Determine the [X, Y] coordinate at the center of the cell enclosing the given text.  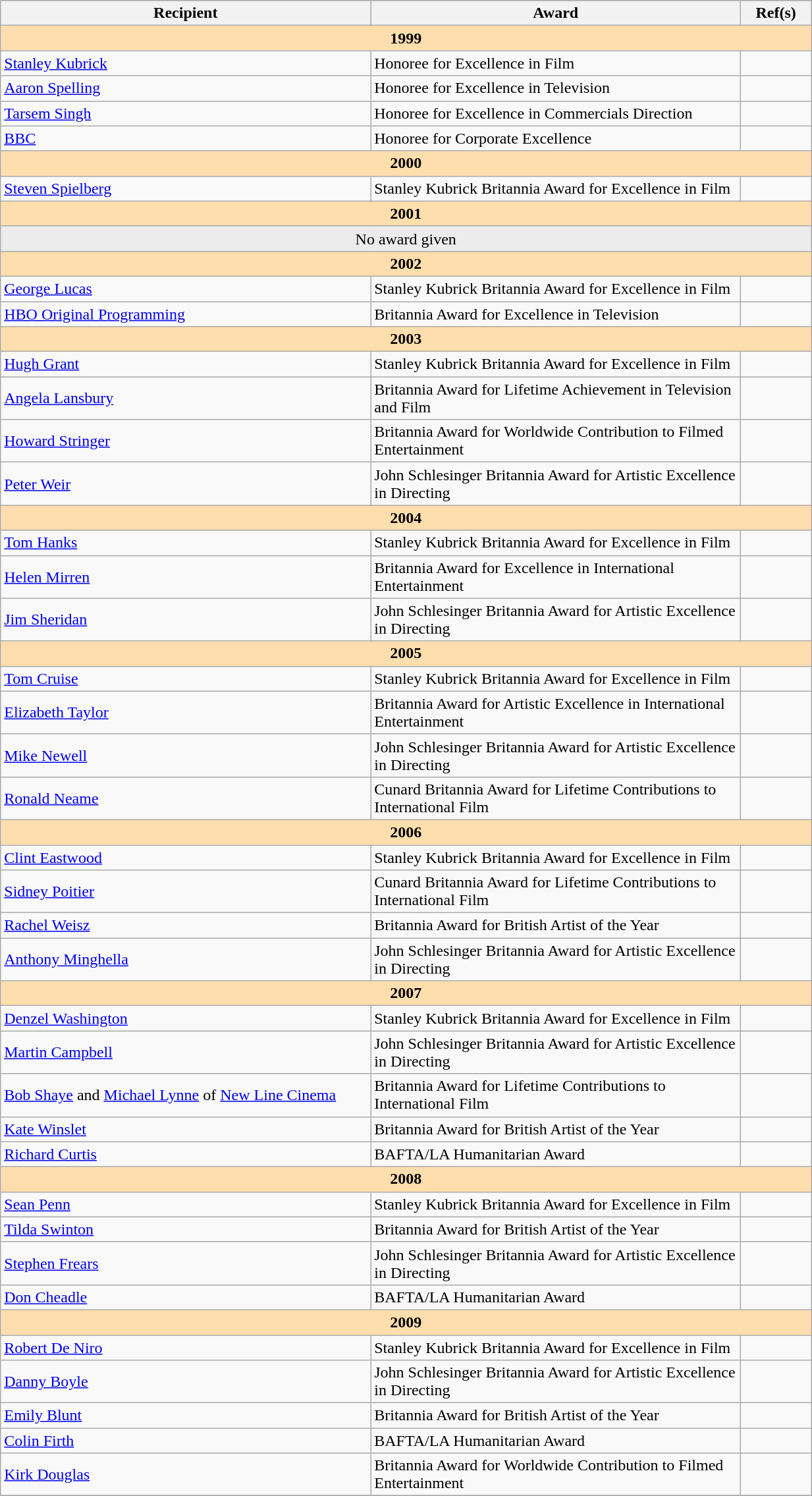
1999 [406, 38]
Helen Mirren [186, 577]
Honoree for Excellence in Commercials Direction [556, 113]
Denzel Washington [186, 1018]
Stanley Kubrick [186, 63]
Rachel Weisz [186, 926]
Britannia Award for Lifetime Contributions to International Film [556, 1095]
Steven Spielberg [186, 188]
Honoree for Excellence in Television [556, 88]
Bob Shaye and Michael Lynne of New Line Cinema [186, 1095]
Ronald Neame [186, 798]
No award given [406, 238]
Colin Firth [186, 1441]
Jim Sheridan [186, 619]
2009 [406, 1322]
Recipient [186, 13]
BBC [186, 138]
Martin Campbell [186, 1053]
Richard Curtis [186, 1154]
Emily Blunt [186, 1416]
2003 [406, 339]
Anthony Minghella [186, 959]
Robert De Niro [186, 1347]
Honoree for Corporate Excellence [556, 138]
2000 [406, 163]
Howard Stringer [186, 441]
2001 [406, 213]
Elizabeth Taylor [186, 713]
Clint Eastwood [186, 857]
Britannia Award for Lifetime Achievement in Television and Film [556, 398]
Aaron Spelling [186, 88]
2002 [406, 263]
Stephen Frears [186, 1263]
HBO Original Programming [186, 314]
Britannia Award for Artistic Excellence in International Entertainment [556, 713]
Award [556, 13]
Kate Winslet [186, 1129]
Angela Lansbury [186, 398]
Britannia Award for Excellence in International Entertainment [556, 577]
Sean Penn [186, 1204]
Tarsem Singh [186, 113]
2006 [406, 832]
Don Cheadle [186, 1297]
2005 [406, 653]
George Lucas [186, 289]
Peter Weir [186, 484]
Sidney Poitier [186, 892]
Hugh Grant [186, 364]
Mike Newell [186, 755]
Danny Boyle [186, 1382]
Britannia Award for Excellence in Television [556, 314]
Kirk Douglas [186, 1474]
2008 [406, 1179]
2007 [406, 993]
Honoree for Excellence in Film [556, 63]
2004 [406, 518]
Tom Cruise [186, 679]
Ref(s) [776, 13]
Tom Hanks [186, 543]
Tilda Swinton [186, 1229]
